Search for the cell housing the specified text and yield its [X, Y] center coordinate. 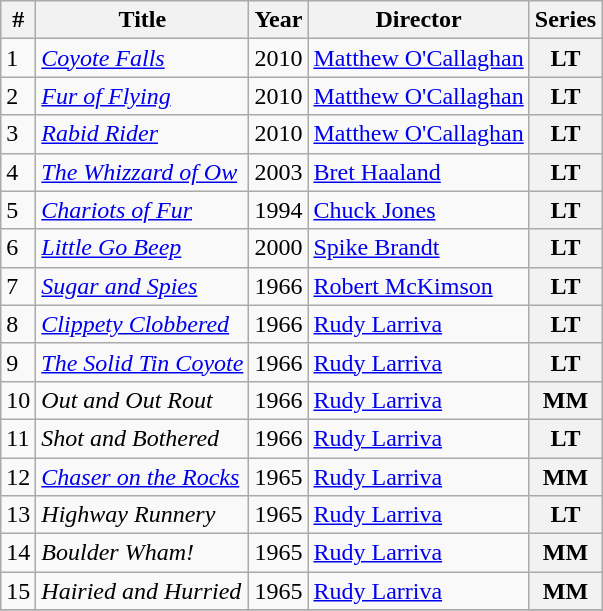
Boulder Wham! [142, 553]
11 [18, 438]
Rabid Rider [142, 134]
Spike Brandt [418, 248]
Coyote Falls [142, 58]
5 [18, 210]
2 [18, 96]
14 [18, 553]
3 [18, 134]
Chariots of Fur [142, 210]
7 [18, 286]
Chuck Jones [418, 210]
2003 [278, 172]
# [18, 20]
2000 [278, 248]
15 [18, 591]
13 [18, 515]
1 [18, 58]
Chaser on the Rocks [142, 477]
Shot and Bothered [142, 438]
Sugar and Spies [142, 286]
Bret Haaland [418, 172]
6 [18, 248]
Title [142, 20]
Series [565, 20]
4 [18, 172]
12 [18, 477]
Year [278, 20]
Hairied and Hurried [142, 591]
Little Go Beep [142, 248]
Out and Out Rout [142, 400]
Director [418, 20]
8 [18, 324]
The Whizzard of Ow [142, 172]
10 [18, 400]
Robert McKimson [418, 286]
Fur of Flying [142, 96]
The Solid Tin Coyote [142, 362]
Highway Runnery [142, 515]
1994 [278, 210]
Clippety Clobbered [142, 324]
9 [18, 362]
